Detect which cell encompasses the target text, then output its [x, y] center coordinate. 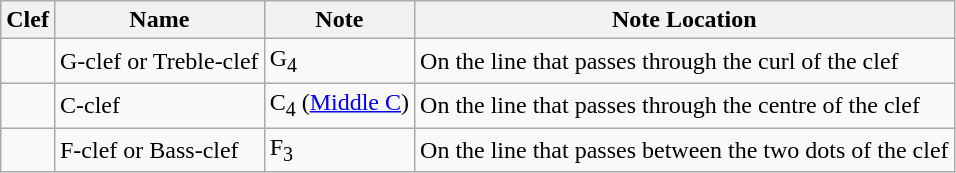
G-clef or Treble-clef [159, 61]
Note [339, 20]
Clef [28, 20]
Note Location [685, 20]
On the line that passes through the curl of the clef [685, 61]
F-clef or Bass-clef [159, 150]
G4 [339, 61]
F3 [339, 150]
Name [159, 20]
On the line that passes through the centre of the clef [685, 105]
C4 (Middle C) [339, 105]
C-clef [159, 105]
On the line that passes between the two dots of the clef [685, 150]
